Return the (x, y) coordinate for the center point of the cell that contains the specified text.  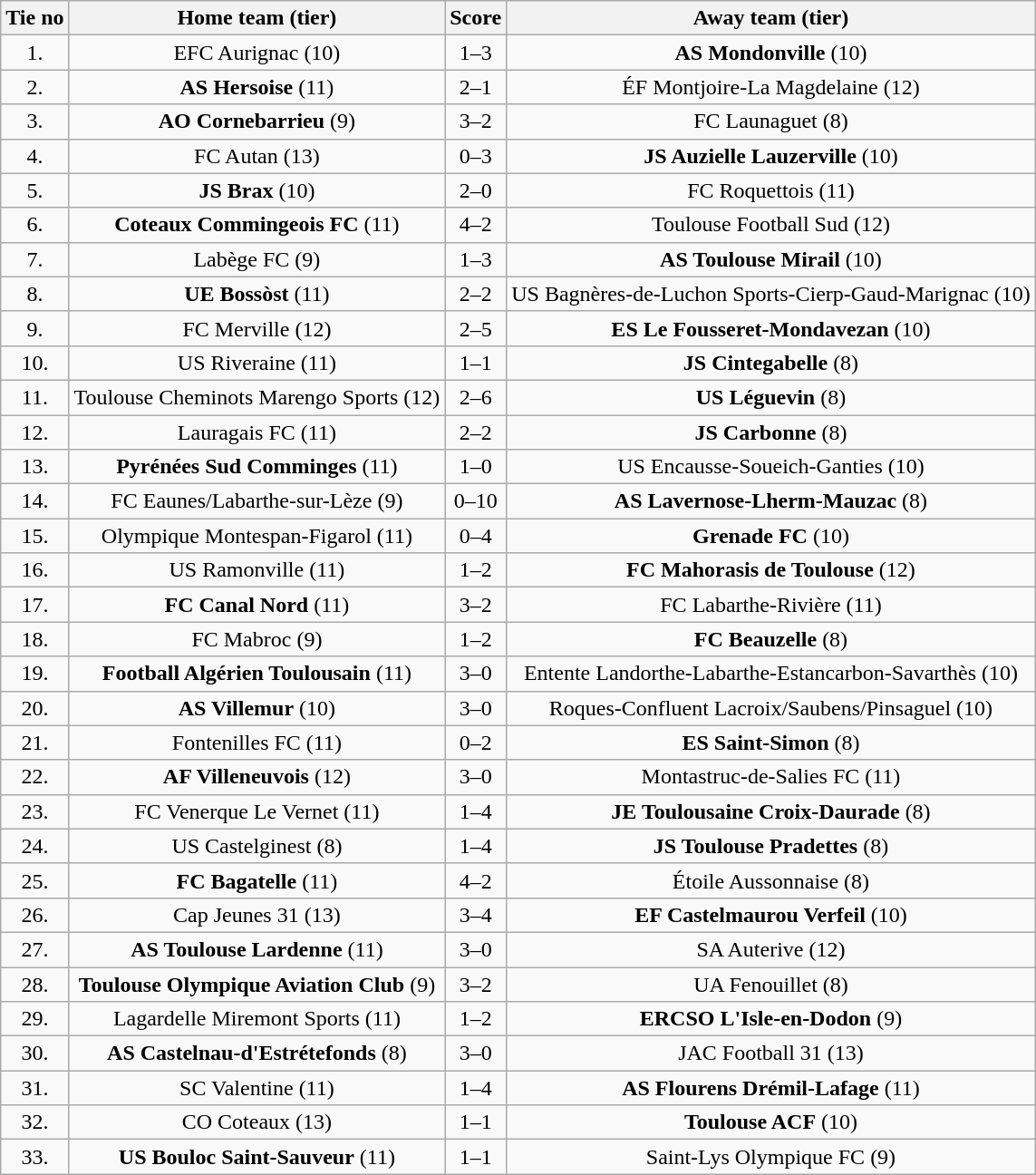
10. (34, 363)
2–5 (476, 328)
11. (34, 397)
0–2 (476, 743)
Score (476, 18)
Cap Jeunes 31 (13) (257, 915)
Labège FC (9) (257, 259)
Home team (tier) (257, 18)
JAC Football 31 (13) (771, 1054)
Toulouse ACF (10) (771, 1122)
16. (34, 570)
FC Mabroc (9) (257, 639)
Étoile Aussonnaise (8) (771, 880)
SC Valentine (11) (257, 1088)
0–10 (476, 501)
ÉF Montjoire-La Magdelaine (12) (771, 87)
JS Carbonne (8) (771, 432)
ES Le Fousseret-Mondavezan (10) (771, 328)
FC Beauzelle (8) (771, 639)
25. (34, 880)
US Castelginest (8) (257, 846)
12. (34, 432)
ERCSO L'Isle-en-Dodon (9) (771, 1019)
US Ramonville (11) (257, 570)
US Bagnères-de-Luchon Sports-Cierp-Gaud-Marignac (10) (771, 294)
FC Merville (12) (257, 328)
22. (34, 777)
Toulouse Cheminots Marengo Sports (12) (257, 397)
EFC Aurignac (10) (257, 53)
US Riveraine (11) (257, 363)
CO Coteaux (13) (257, 1122)
Pyrénées Sud Comminges (11) (257, 467)
18. (34, 639)
FC Venerque Le Vernet (11) (257, 811)
JS Toulouse Pradettes (8) (771, 846)
AS Flourens Drémil-Lafage (11) (771, 1088)
9. (34, 328)
3. (34, 121)
30. (34, 1054)
Grenade FC (10) (771, 536)
19. (34, 674)
4. (34, 156)
24. (34, 846)
Away team (tier) (771, 18)
1–0 (476, 467)
7. (34, 259)
1. (34, 53)
13. (34, 467)
AS Toulouse Lardenne (11) (257, 949)
14. (34, 501)
15. (34, 536)
Fontenilles FC (11) (257, 743)
2–1 (476, 87)
JS Cintegabelle (8) (771, 363)
EF Castelmaurou Verfeil (10) (771, 915)
AS Mondonville (10) (771, 53)
31. (34, 1088)
Lagardelle Miremont Sports (11) (257, 1019)
SA Auterive (12) (771, 949)
21. (34, 743)
Toulouse Olympique Aviation Club (9) (257, 984)
Football Algérien Toulousain (11) (257, 674)
UA Fenouillet (8) (771, 984)
Saint-Lys Olympique FC (9) (771, 1157)
0–3 (476, 156)
8. (34, 294)
2–0 (476, 190)
Olympique Montespan-Figarol (11) (257, 536)
JS Auzielle Lauzerville (10) (771, 156)
US Léguevin (8) (771, 397)
28. (34, 984)
FC Eaunes/Labarthe-sur-Lèze (9) (257, 501)
JS Brax (10) (257, 190)
3–4 (476, 915)
FC Roquettois (11) (771, 190)
0–4 (476, 536)
Coteaux Commingeois FC (11) (257, 225)
FC Canal Nord (11) (257, 605)
FC Mahorasis de Toulouse (12) (771, 570)
Lauragais FC (11) (257, 432)
FC Bagatelle (11) (257, 880)
20. (34, 708)
AO Cornebarrieu (9) (257, 121)
Entente Landorthe-Labarthe-Estancarbon-Savarthès (10) (771, 674)
2–6 (476, 397)
UE Bossòst (11) (257, 294)
FC Autan (13) (257, 156)
FC Labarthe-Rivière (11) (771, 605)
32. (34, 1122)
29. (34, 1019)
AF Villeneuvois (12) (257, 777)
33. (34, 1157)
AS Castelnau-d'Estrétefonds (8) (257, 1054)
6. (34, 225)
Roques-Confluent Lacroix/Saubens/Pinsaguel (10) (771, 708)
ES Saint-Simon (8) (771, 743)
AS Lavernose-Lherm-Mauzac (8) (771, 501)
AS Villemur (10) (257, 708)
2. (34, 87)
US Encausse-Soueich-Ganties (10) (771, 467)
AS Hersoise (11) (257, 87)
FC Launaguet (8) (771, 121)
23. (34, 811)
17. (34, 605)
26. (34, 915)
Montastruc-de-Salies FC (11) (771, 777)
27. (34, 949)
Toulouse Football Sud (12) (771, 225)
AS Toulouse Mirail (10) (771, 259)
5. (34, 190)
JE Toulousaine Croix-Daurade (8) (771, 811)
US Bouloc Saint-Sauveur (11) (257, 1157)
Tie no (34, 18)
